From the cell containing the given text, extract its center point as [x, y] coordinate. 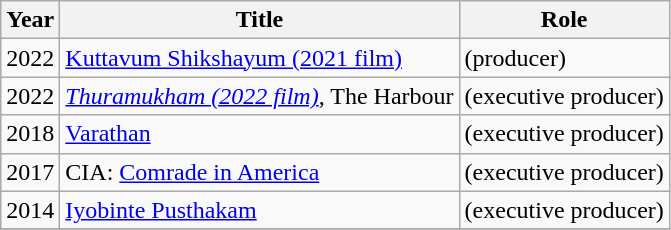
Varathan [260, 134]
Year [30, 20]
Iyobinte Pusthakam [260, 210]
2014 [30, 210]
2018 [30, 134]
Thuramukham (2022 film), The Harbour [260, 96]
Role [564, 20]
Kuttavum Shikshayum (2021 film) [260, 58]
Title [260, 20]
2017 [30, 172]
CIA: Comrade in America [260, 172]
(producer) [564, 58]
